For the text-containing cell, return its midpoint in [X, Y] coordinate format. 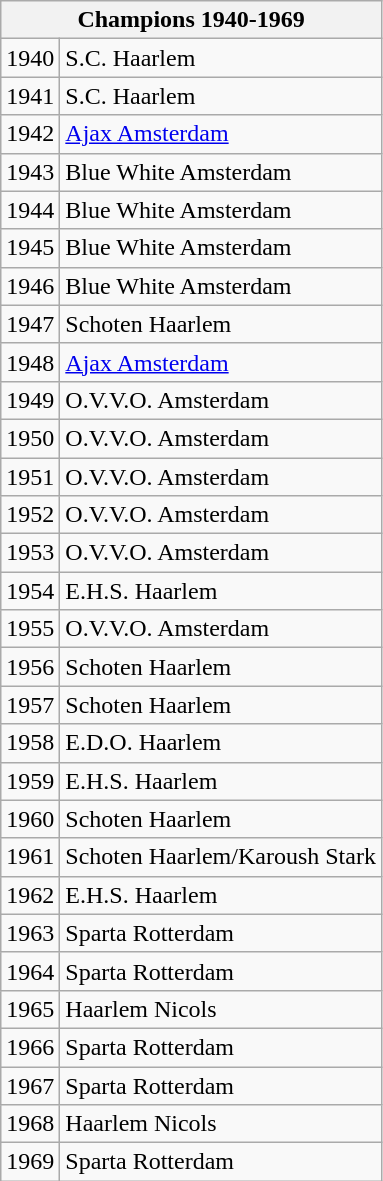
1966 [30, 1047]
1958 [30, 743]
1956 [30, 667]
1950 [30, 438]
1951 [30, 477]
Champions 1940-1969 [192, 20]
1948 [30, 362]
1961 [30, 857]
1968 [30, 1124]
1945 [30, 248]
1967 [30, 1085]
1941 [30, 96]
1962 [30, 895]
1949 [30, 400]
1959 [30, 781]
E.D.O. Haarlem [221, 743]
Schoten Haarlem/Karoush Stark [221, 857]
1969 [30, 1162]
1953 [30, 553]
1942 [30, 134]
1946 [30, 286]
1940 [30, 58]
1947 [30, 324]
1964 [30, 971]
1944 [30, 210]
1960 [30, 819]
1955 [30, 629]
1957 [30, 705]
1943 [30, 172]
1963 [30, 933]
1965 [30, 1009]
1952 [30, 515]
1954 [30, 591]
